Determine the [x, y] coordinate at the center of the cell enclosing the given text.  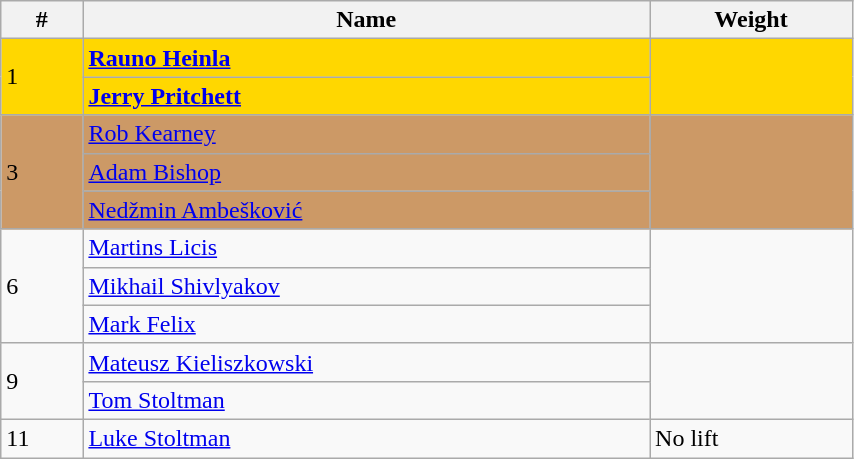
Mikhail Shivlyakov [366, 286]
Rob Kearney [366, 134]
6 [42, 286]
Tom Stoltman [366, 400]
3 [42, 172]
Adam Bishop [366, 172]
9 [42, 381]
Nedžmin Ambešković [366, 210]
Name [366, 20]
11 [42, 438]
Mark Felix [366, 324]
Mateusz Kieliszkowski [366, 362]
No lift [752, 438]
1 [42, 77]
Jerry Pritchett [366, 96]
Luke Stoltman [366, 438]
Rauno Heinla [366, 58]
Weight [752, 20]
# [42, 20]
Martins Licis [366, 248]
